Output the (x, y) coordinate of the center of the cell containing the given text.  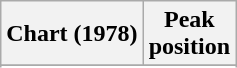
Peakposition (189, 34)
Chart (1978) (72, 34)
